Identify which cell holds the provided text, then report its (x, y) central coordinate. 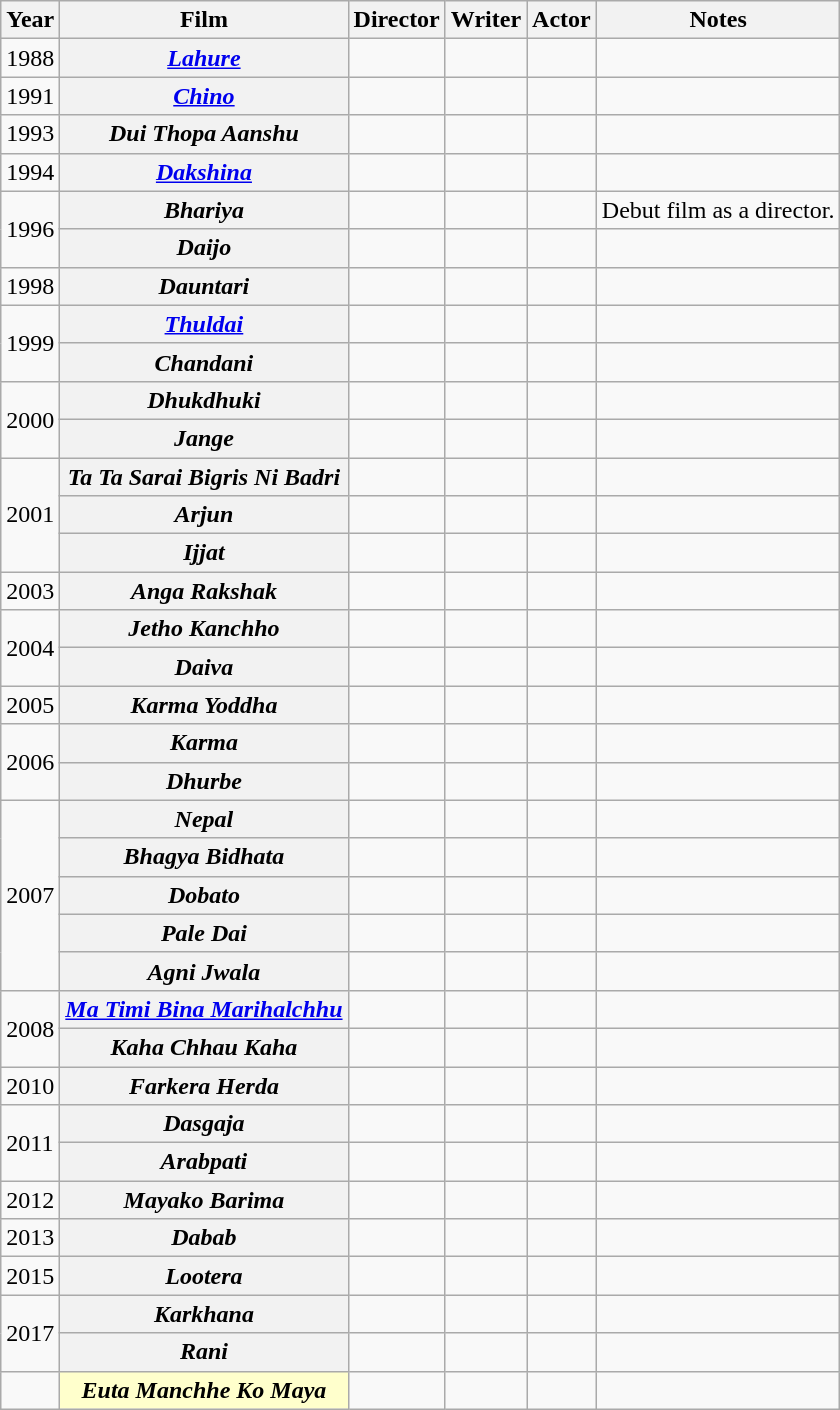
Dabab (204, 1238)
1993 (30, 134)
2000 (30, 419)
Arjun (204, 515)
Kaha Chhau Kaha (204, 1047)
1991 (30, 96)
Karma Yoddha (204, 705)
Director (396, 20)
Chino (204, 96)
2013 (30, 1238)
Film (204, 20)
Year (30, 20)
Nepal (204, 819)
Jange (204, 438)
Bhariya (204, 210)
Daiva (204, 667)
Chandani (204, 362)
1994 (30, 172)
Dasgaja (204, 1124)
Karma (204, 743)
1996 (30, 229)
2003 (30, 591)
2010 (30, 1085)
Jetho Kanchho (204, 629)
Farkera Herda (204, 1085)
Ma Timi Bina Marihalchhu (204, 1009)
1988 (30, 58)
Pale Dai (204, 933)
Ijjat (204, 553)
Debut film as a director. (718, 210)
2005 (30, 705)
Bhagya Bidhata (204, 857)
Dauntari (204, 286)
Agni Jwala (204, 971)
2001 (30, 515)
2015 (30, 1276)
Actor (562, 20)
Daijo (204, 248)
2012 (30, 1200)
Dhukdhuki (204, 400)
Karkhana (204, 1314)
Lootera (204, 1276)
Dobato (204, 895)
Thuldai (204, 324)
2007 (30, 895)
Dakshina (204, 172)
2011 (30, 1143)
Arabpati (204, 1162)
Writer (486, 20)
Notes (718, 20)
2006 (30, 762)
2004 (30, 648)
Dui Thopa Aanshu (204, 134)
2008 (30, 1028)
Ta Ta Sarai Bigris Ni Badri (204, 477)
1999 (30, 343)
Lahure (204, 58)
Anga Rakshak (204, 591)
2017 (30, 1333)
1998 (30, 286)
Dhurbe (204, 781)
Mayako Barima (204, 1200)
Rani (204, 1352)
Euta Manchhe Ko Maya (204, 1390)
